Find where the given text appears and provide that cell's center as (X, Y) coordinate. 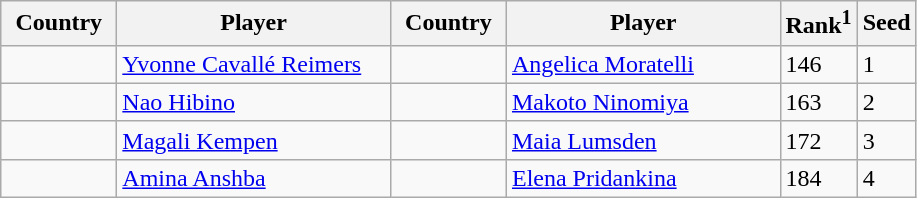
Amina Anshba (254, 178)
Nao Hibino (254, 102)
163 (818, 102)
Maia Lumsden (643, 140)
Rank1 (818, 24)
3 (886, 140)
Makoto Ninomiya (643, 102)
146 (818, 64)
Angelica Moratelli (643, 64)
4 (886, 178)
Seed (886, 24)
2 (886, 102)
Magali Kempen (254, 140)
Yvonne Cavallé Reimers (254, 64)
172 (818, 140)
Elena Pridankina (643, 178)
184 (818, 178)
1 (886, 64)
